For the text-containing cell, return its midpoint in (X, Y) coordinate format. 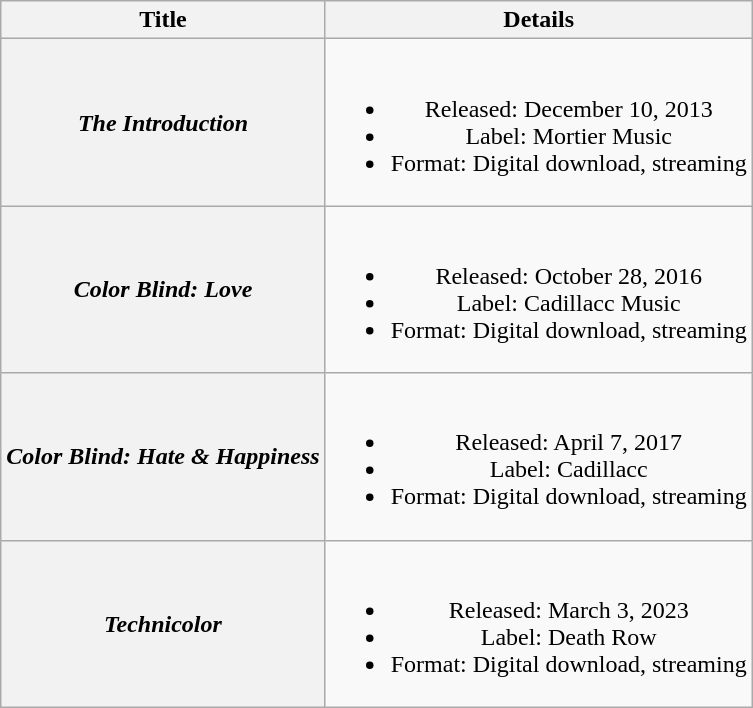
Title (163, 20)
Color Blind: Hate & Happiness (163, 456)
Released: March 3, 2023Label: Death RowFormat: Digital download, streaming (538, 624)
Released: April 7, 2017Label: CadillaccFormat: Digital download, streaming (538, 456)
The Introduction (163, 122)
Details (538, 20)
Color Blind: Love (163, 290)
Released: October 28, 2016Label: Cadillacc MusicFormat: Digital download, streaming (538, 290)
Technicolor (163, 624)
Released: December 10, 2013Label: Mortier MusicFormat: Digital download, streaming (538, 122)
